Locate the cell with the specified text and output its [x, y] center coordinate. 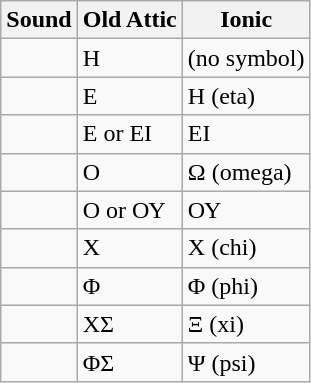
Sound [39, 20]
Φ (phi) [246, 286]
Ο or ΟΥ [130, 210]
Ε [130, 96]
Ionic [246, 20]
Ω (omega) [246, 172]
Ψ (psi) [246, 362]
Χ [130, 248]
Χ (chi) [246, 248]
ΦΣ [130, 362]
Φ [130, 286]
Ε or ΕΙ [130, 134]
ΟΥ [246, 210]
Ξ (xi) [246, 324]
Old Attic [130, 20]
Η (eta) [246, 96]
Ο [130, 172]
ΕΙ [246, 134]
Η [130, 58]
ΧΣ [130, 324]
(no symbol) [246, 58]
